Detect which cell encompasses the target text, then output its (X, Y) center coordinate. 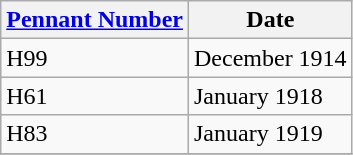
H83 (95, 134)
January 1918 (270, 96)
H61 (95, 96)
December 1914 (270, 58)
Pennant Number (95, 20)
Date (270, 20)
H99 (95, 58)
January 1919 (270, 134)
